For the text-containing cell, return its midpoint in (X, Y) coordinate format. 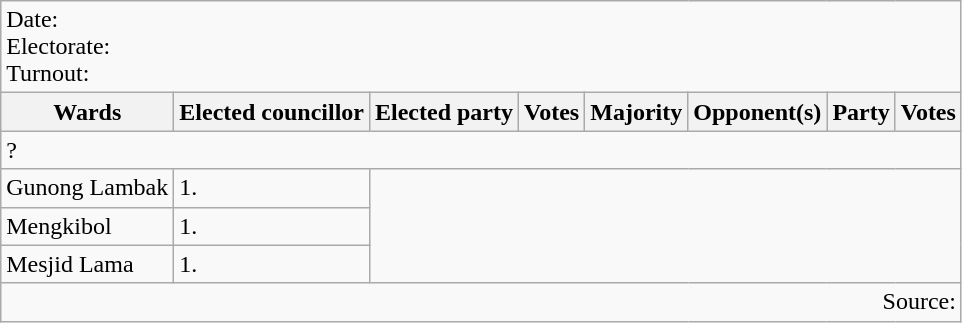
Elected councillor (272, 112)
Source: (482, 302)
Elected party (444, 112)
Gunong Lambak (88, 188)
Mesjid Lama (88, 264)
Opponent(s) (758, 112)
Date: Electorate: Turnout: (482, 47)
Party (861, 112)
Mengkibol (88, 226)
? (482, 150)
Majority (636, 112)
Wards (88, 112)
